Find where the given text appears and provide that cell's center as (X, Y) coordinate. 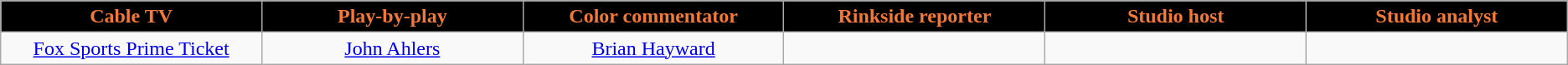
Brian Hayward (653, 48)
Cable TV (132, 17)
Rinkside reporter (915, 17)
Studio host (1176, 17)
Studio analyst (1436, 17)
Fox Sports Prime Ticket (132, 48)
John Ahlers (392, 48)
Play-by-play (392, 17)
Color commentator (653, 17)
